Identify which cell holds the provided text, then report its [X, Y] central coordinate. 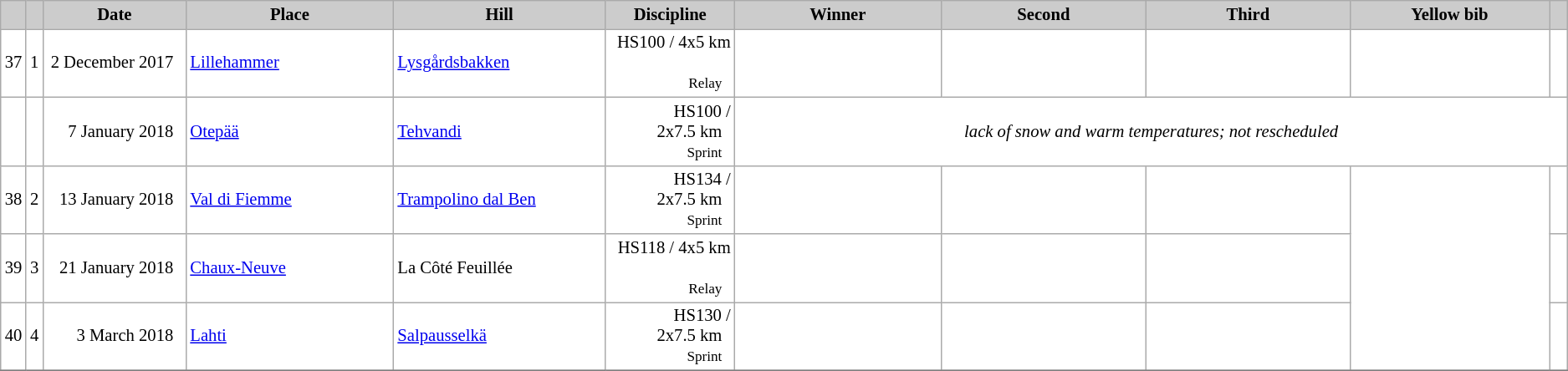
Lahti [289, 336]
Trampolino dal Ben [498, 200]
7 January 2018 [114, 131]
Date [114, 14]
Lysgårdsbakken [498, 63]
4 [34, 336]
Tehvandi [498, 131]
13 January 2018 [114, 200]
2 [34, 200]
Third [1248, 14]
Val di Fiemme [289, 200]
Winner [838, 14]
3 [34, 268]
HS130 / 2x7.5 km Sprint [671, 336]
HS118 / 4x5 km Relay [671, 268]
40 [13, 336]
La Côté Feuillée [498, 268]
1 [34, 63]
HS134 / 2x7.5 km Sprint [671, 200]
37 [13, 63]
Discipline [671, 14]
Yellow bib [1450, 14]
3 March 2018 [114, 336]
38 [13, 200]
HS100 / 2x7.5 km Sprint [671, 131]
21 January 2018 [114, 268]
Chaux-Neuve [289, 268]
HS100 / 4x5 km Relay [671, 63]
39 [13, 268]
Otepää [289, 131]
2 December 2017 [114, 63]
Second [1044, 14]
Hill [498, 14]
Lillehammer [289, 63]
Salpausselkä [498, 336]
Place [289, 14]
lack of snow and warm temperatures; not rescheduled [1152, 131]
